Identify which cell holds the provided text, then report its [X, Y] central coordinate. 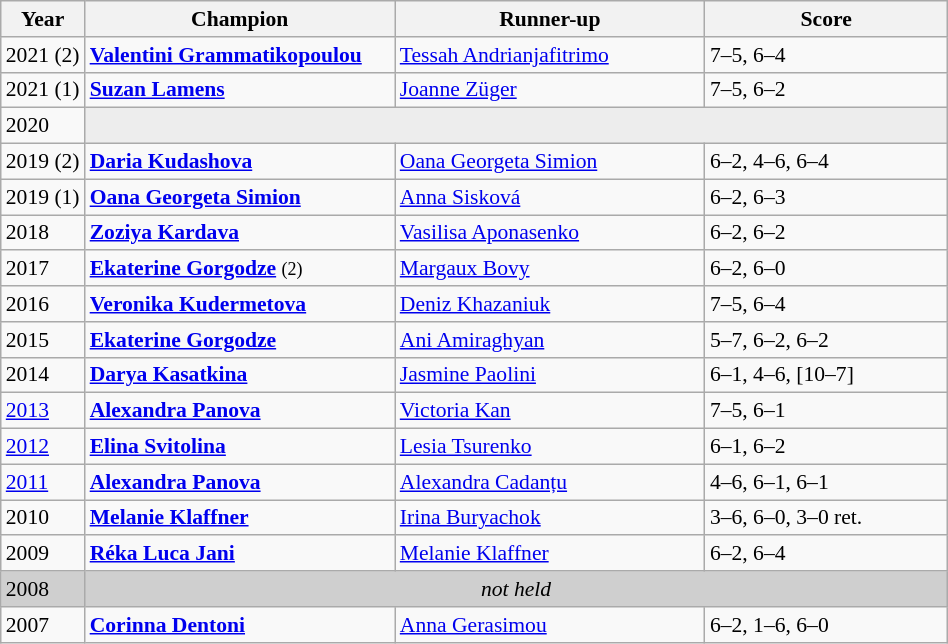
Runner-up [550, 19]
Vasilisa Aponasenko [550, 233]
3–6, 6–0, 3–0 ret. [826, 518]
2018 [43, 233]
Darya Kasatkina [240, 375]
6–1, 6–2 [826, 447]
6–2, 4–6, 6–4 [826, 162]
2011 [43, 482]
not held [516, 589]
7–5, 6–2 [826, 90]
Margaux Bovy [550, 269]
2013 [43, 411]
Ekaterine Gorgodze (2) [240, 269]
2019 (2) [43, 162]
2020 [43, 126]
2015 [43, 340]
6–1, 4–6, [10–7] [826, 375]
2007 [43, 625]
2019 (1) [43, 197]
Réka Luca Jani [240, 554]
Suzan Lamens [240, 90]
Zoziya Kardava [240, 233]
Ekaterine Gorgodze [240, 340]
2021 (2) [43, 55]
7–5, 6–1 [826, 411]
Champion [240, 19]
6–2, 6–4 [826, 554]
2012 [43, 447]
Joanne Züger [550, 90]
2014 [43, 375]
Anna Sisková [550, 197]
Ani Amiraghyan [550, 340]
2008 [43, 589]
2016 [43, 304]
Corinna Dentoni [240, 625]
Alexandra Cadanțu [550, 482]
Daria Kudashova [240, 162]
Year [43, 19]
Elina Svitolina [240, 447]
6–2, 6–3 [826, 197]
Irina Buryachok [550, 518]
Victoria Kan [550, 411]
2021 (1) [43, 90]
2010 [43, 518]
Score [826, 19]
Deniz Khazaniuk [550, 304]
6–2, 1–6, 6–0 [826, 625]
6–2, 6–2 [826, 233]
Valentini Grammatikopoulou [240, 55]
2009 [43, 554]
6–2, 6–0 [826, 269]
Veronika Kudermetova [240, 304]
2017 [43, 269]
Anna Gerasimou [550, 625]
Lesia Tsurenko [550, 447]
5–7, 6–2, 6–2 [826, 340]
4–6, 6–1, 6–1 [826, 482]
Jasmine Paolini [550, 375]
Tessah Andrianjafitrimo [550, 55]
